For the text-containing cell, return its midpoint in (X, Y) coordinate format. 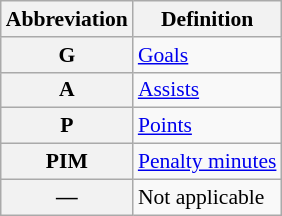
A (67, 90)
Definition (208, 19)
P (67, 126)
Not applicable (208, 197)
Assists (208, 90)
PIM (67, 162)
Penalty minutes (208, 162)
Goals (208, 55)
Points (208, 126)
G (67, 55)
— (67, 197)
Abbreviation (67, 19)
